Determine the [x, y] coordinate at the center of the cell enclosing the given text.  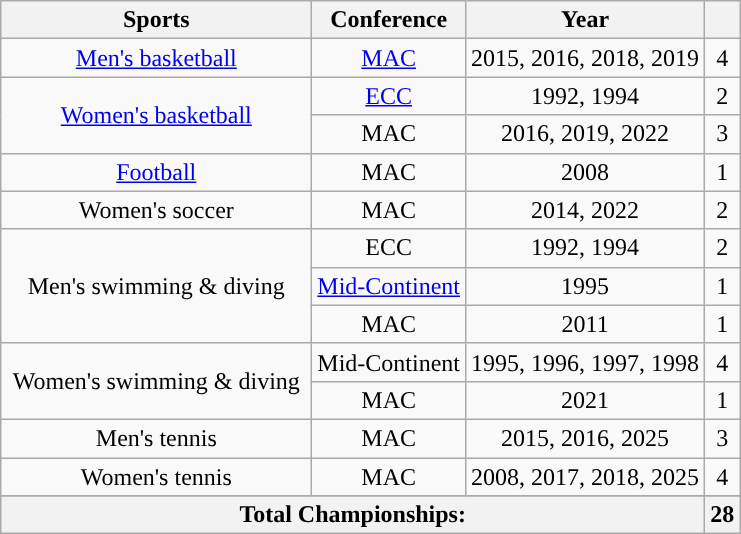
2011 [586, 324]
Total Championships: [353, 515]
2008, 2017, 2018, 2025 [586, 477]
2008 [586, 172]
Women's basketball [156, 115]
Women's tennis [156, 477]
Football [156, 172]
2014, 2022 [586, 210]
Year [586, 20]
Sports [156, 20]
2015, 2016, 2018, 2019 [586, 58]
1995, 1996, 1997, 1998 [586, 362]
Men's swimming & diving [156, 286]
2015, 2016, 2025 [586, 438]
Men's tennis [156, 438]
Conference [389, 20]
Men's basketball [156, 58]
1995 [586, 286]
Women's swimming & diving [156, 381]
28 [722, 515]
2016, 2019, 2022 [586, 134]
Women's soccer [156, 210]
2021 [586, 400]
